Extract the (X, Y) coordinate from the center of the cell holding the provided text.  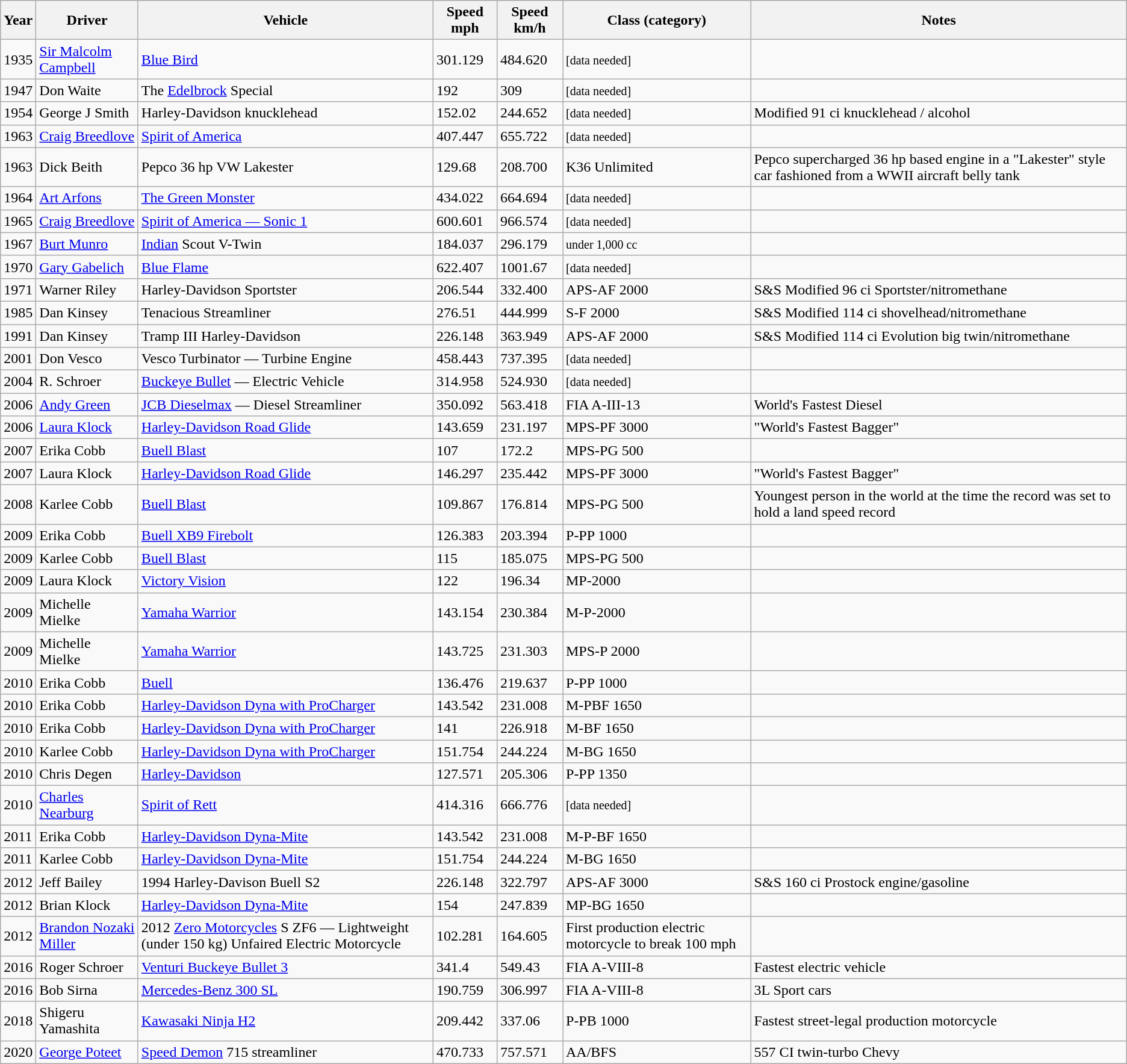
190.759 (465, 990)
209.442 (465, 1021)
126.383 (465, 535)
Shigeru Yamashita (87, 1021)
143.725 (465, 652)
205.306 (530, 774)
Modified 91 ci knucklehead / alcohol (939, 113)
Jeff Bailey (87, 882)
Gary Gabelich (87, 267)
2008 (18, 505)
122 (465, 581)
Harley-Davidson knucklehead (285, 113)
S&S Modified 96 ci Sportster/nitromethane (939, 290)
314.958 (465, 382)
Fastest street-legal production motorcycle (939, 1021)
152.02 (465, 113)
549.43 (530, 967)
563.418 (530, 405)
Art Arfons (87, 198)
203.394 (530, 535)
Blue Flame (285, 267)
Vehicle (285, 20)
Mercedes-Benz 300 SL (285, 990)
Pepco supercharged 36 hp based engine in a "Lakester" style car fashioned from a WWII aircraft belly tank (939, 167)
524.930 (530, 382)
296.179 (530, 244)
600.601 (465, 221)
664.694 (530, 198)
1954 (18, 113)
M-P-2000 (656, 612)
309 (530, 90)
Brian Klock (87, 905)
Harley-Davidson Sportster (285, 290)
First production electric motorcycle to break 100 mph (656, 936)
470.733 (465, 1052)
Buell (285, 682)
484.620 (530, 59)
M-BF 1650 (656, 728)
757.571 (530, 1052)
MPS-P 2000 (656, 652)
414.316 (465, 806)
Burt Munro (87, 244)
2004 (18, 382)
1964 (18, 198)
208.700 (530, 167)
George J Smith (87, 113)
Don Vesco (87, 359)
Blue Bird (285, 59)
Venturi Buckeye Bullet 3 (285, 967)
JCB Dieselmax — Diesel Streamliner (285, 405)
444.999 (530, 313)
1985 (18, 313)
MP-BG 1650 (656, 905)
1970 (18, 267)
Roger Schroer (87, 967)
Speed mph (465, 20)
107 (465, 450)
P-PB 1000 (656, 1021)
Driver (87, 20)
322.797 (530, 882)
226.918 (530, 728)
231.197 (530, 428)
141 (465, 728)
136.476 (465, 682)
Pepco 36 hp VW Lakester (285, 167)
332.400 (530, 290)
P-PP 1350 (656, 774)
The Green Monster (285, 198)
Class (category) (656, 20)
164.605 (530, 936)
301.129 (465, 59)
Andy Green (87, 405)
Warner Riley (87, 290)
666.776 (530, 806)
S-F 2000 (656, 313)
S&S 160 ci Prostock engine/gasoline (939, 882)
172.2 (530, 450)
235.442 (530, 473)
Speed Demon 715 streamliner (285, 1052)
143.154 (465, 612)
Harley-Davidson (285, 774)
247.839 (530, 905)
World's Fastest Diesel (939, 405)
Chris Degen (87, 774)
Vesco Turbinator — Turbine Engine (285, 359)
434.022 (465, 198)
622.407 (465, 267)
Kawasaki Ninja H2 (285, 1021)
APS-AF 3000 (656, 882)
Charles Nearburg (87, 806)
Brandon Nozaki Miller (87, 936)
K36 Unlimited (656, 167)
350.092 (465, 405)
M-P-BF 1650 (656, 836)
S&S Modified 114 ci shovelhead/nitromethane (939, 313)
655.722 (530, 136)
Youngest person in the world at the time the record was set to hold a land speed record (939, 505)
2001 (18, 359)
230.384 (530, 612)
Spirit of America — Sonic 1 (285, 221)
127.571 (465, 774)
196.34 (530, 581)
109.867 (465, 505)
Notes (939, 20)
458.443 (465, 359)
S&S Modified 114 ci Evolution big twin/nitromethane (939, 335)
102.281 (465, 936)
The Edelbrock Special (285, 90)
AA/BFS (656, 1052)
244.652 (530, 113)
129.68 (465, 167)
154 (465, 905)
737.395 (530, 359)
Tenacious Streamliner (285, 313)
Buckeye Bullet — Electric Vehicle (285, 382)
M-PBF 1650 (656, 705)
407.447 (465, 136)
276.51 (465, 313)
MP-2000 (656, 581)
337.06 (530, 1021)
Bob Sirna (87, 990)
176.814 (530, 505)
2018 (18, 1021)
1965 (18, 221)
Year (18, 20)
1001.67 (530, 267)
Sir Malcolm Campbell (87, 59)
Don Waite (87, 90)
Buell XB9 Firebolt (285, 535)
557 CI twin-turbo Chevy (939, 1052)
185.075 (530, 558)
341.4 (465, 967)
Victory Vision (285, 581)
Fastest electric vehicle (939, 967)
2012 Zero Motorcycles S ZF6 — Lightweight (under 150 kg) Unfaired Electric Motorcycle (285, 936)
FIA A-III-13 (656, 405)
1947 (18, 90)
Tramp III Harley-Davidson (285, 335)
231.303 (530, 652)
115 (465, 558)
306.997 (530, 990)
146.297 (465, 473)
Dick Beith (87, 167)
R. Schroer (87, 382)
3L Sport cars (939, 990)
219.637 (530, 682)
1971 (18, 290)
1935 (18, 59)
George Poteet (87, 1052)
Spirit of America (285, 136)
363.949 (530, 335)
Speed km/h (530, 20)
Spirit of Rett (285, 806)
1991 (18, 335)
192 (465, 90)
206.544 (465, 290)
143.659 (465, 428)
2020 (18, 1052)
under 1,000 cc (656, 244)
1967 (18, 244)
1994 Harley-Davison Buell S2 (285, 882)
184.037 (465, 244)
966.574 (530, 221)
Indian Scout V-Twin (285, 244)
